Output the [X, Y] coordinate of the center of the cell containing the given text.  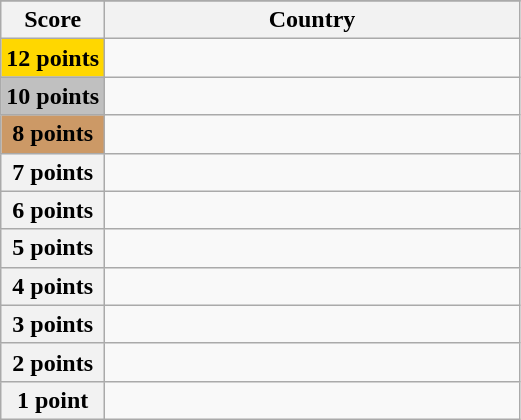
6 points [53, 210]
7 points [53, 172]
2 points [53, 362]
10 points [53, 96]
12 points [53, 58]
Country [312, 20]
Score [53, 20]
8 points [53, 134]
5 points [53, 248]
4 points [53, 286]
1 point [53, 400]
3 points [53, 324]
